Find where the given text appears and provide that cell's center as [X, Y] coordinate. 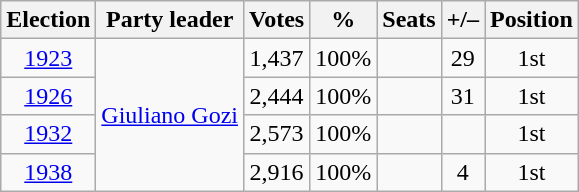
31 [462, 96]
Giuliano Gozi [170, 115]
% [344, 20]
Votes [277, 20]
1923 [48, 58]
Election [48, 20]
1926 [48, 96]
Seats [409, 20]
1932 [48, 134]
2,444 [277, 96]
4 [462, 172]
29 [462, 58]
1,437 [277, 58]
Party leader [170, 20]
Position [532, 20]
2,916 [277, 172]
2,573 [277, 134]
+/– [462, 20]
1938 [48, 172]
